Locate the cell with the specified text and output its [x, y] center coordinate. 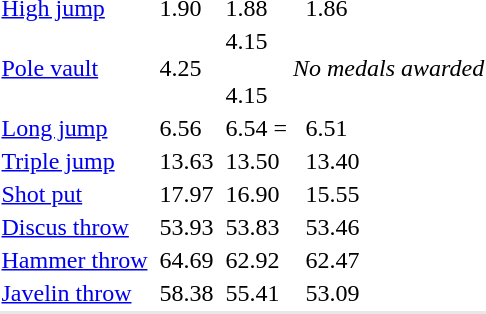
Discus throw [74, 227]
13.50 [256, 161]
62.47 [395, 260]
Long jump [74, 128]
Shot put [74, 194]
64.69 [186, 260]
62.92 [256, 260]
53.09 [395, 293]
4.15 4.15 [256, 68]
4.25 [186, 68]
55.41 [256, 293]
16.90 [256, 194]
53.46 [395, 227]
Javelin throw [74, 293]
58.38 [186, 293]
13.40 [395, 161]
6.54 = [256, 128]
17.97 [186, 194]
Pole vault [74, 68]
6.56 [186, 128]
6.51 [395, 128]
53.93 [186, 227]
13.63 [186, 161]
Hammer throw [74, 260]
Triple jump [74, 161]
15.55 [395, 194]
No medals awarded [389, 68]
53.83 [256, 227]
